Extract the [X, Y] coordinate from the center of the cell holding the provided text.  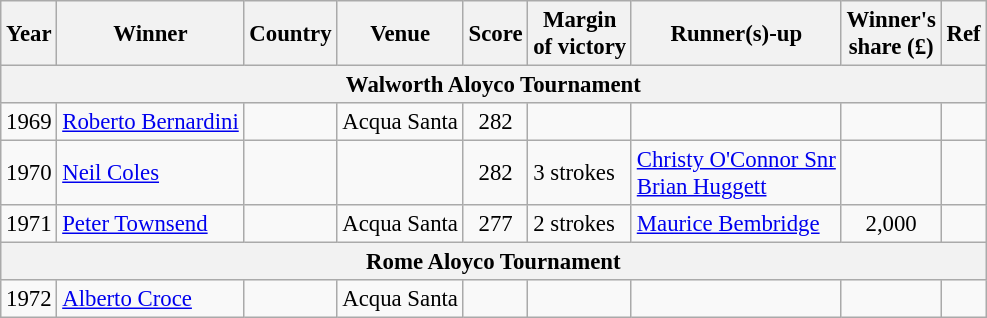
Venue [400, 34]
Runner(s)-up [736, 34]
Winner [150, 34]
3 strokes [580, 174]
Christy O'Connor Snr Brian Huggett [736, 174]
Neil Coles [150, 174]
Winner'sshare (£) [891, 34]
2 strokes [580, 224]
Country [290, 34]
277 [496, 224]
Rome Aloyco Tournament [494, 262]
Alberto Croce [150, 299]
Ref [964, 34]
Roberto Bernardini [150, 122]
Score [496, 34]
1971 [29, 224]
1970 [29, 174]
2,000 [891, 224]
Year [29, 34]
1969 [29, 122]
Peter Townsend [150, 224]
Maurice Bembridge [736, 224]
Marginof victory [580, 34]
1972 [29, 299]
Walworth Aloyco Tournament [494, 85]
